Output the [x, y] coordinate of the center of the cell containing the given text.  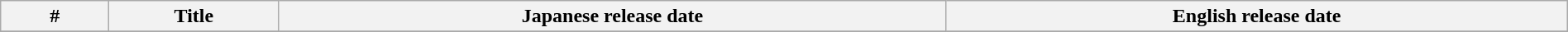
Japanese release date [612, 16]
# [55, 16]
Title [194, 16]
English release date [1257, 16]
